For the text-containing cell, return its midpoint in [x, y] coordinate format. 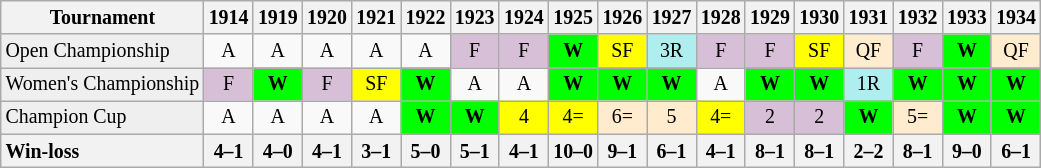
1922 [426, 18]
1914 [228, 18]
5–0 [426, 152]
2–2 [868, 152]
5–1 [474, 152]
3R [672, 50]
5= [918, 118]
4–0 [278, 152]
Champion Cup [102, 118]
1928 [720, 18]
1933 [966, 18]
1921 [376, 18]
Women's Championship [102, 84]
10–0 [572, 152]
1929 [770, 18]
1926 [622, 18]
1932 [918, 18]
1931 [868, 18]
9–1 [622, 152]
1930 [820, 18]
1924 [524, 18]
1927 [672, 18]
9–0 [966, 152]
5 [672, 118]
1934 [1016, 18]
1R [868, 84]
1920 [326, 18]
1919 [278, 18]
1923 [474, 18]
1925 [572, 18]
Win-loss [102, 152]
Tournament [102, 18]
4 [524, 118]
3–1 [376, 152]
6= [622, 118]
Open Championship [102, 50]
